Scan for the cell matching the given text and deliver its (x, y) coordinate at center. 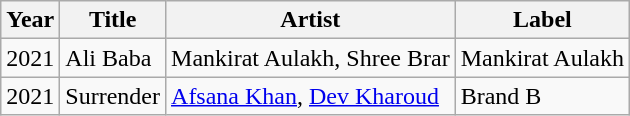
Artist (311, 20)
Surrender (113, 96)
Brand B (542, 96)
Afsana Khan, Dev Kharoud (311, 96)
Title (113, 20)
Year (30, 20)
Label (542, 20)
Ali Baba (113, 58)
Mankirat Aulakh, Shree Brar (311, 58)
Mankirat Aulakh (542, 58)
